Scan for the cell matching the given text and deliver its (X, Y) coordinate at center. 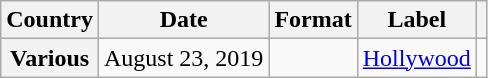
Label (416, 20)
Various (50, 58)
Date (183, 20)
Hollywood (416, 58)
Format (313, 20)
Country (50, 20)
August 23, 2019 (183, 58)
